Identify which cell holds the provided text, then report its [x, y] central coordinate. 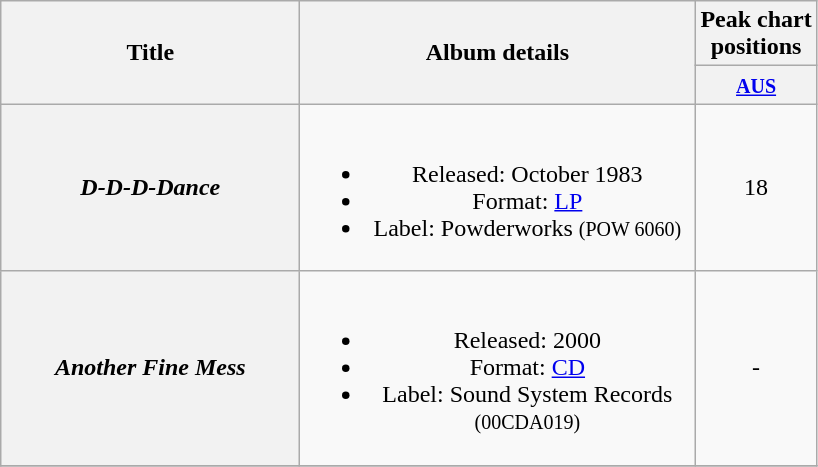
Released: 2000Format: CDLabel: Sound System Records (00CDA019) [498, 368]
Peak chartpositions [756, 34]
D-D-D-Dance [150, 188]
- [756, 368]
AUS [756, 85]
Released: October 1983Format: LPLabel: Powderworks (POW 6060) [498, 188]
Another Fine Mess [150, 368]
Title [150, 52]
Album details [498, 52]
18 [756, 188]
